From the cell containing the given text, extract its center point as (X, Y) coordinate. 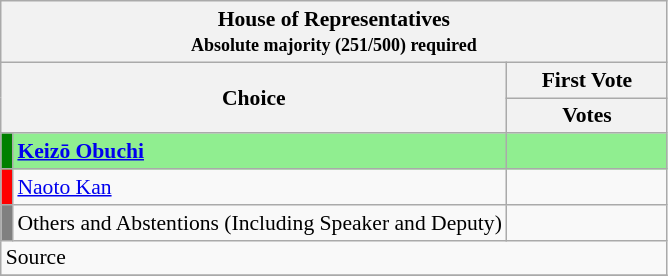
Votes (587, 116)
Naoto Kan (260, 187)
Source (334, 258)
House of Representatives Absolute majority (251/500) required (334, 32)
Others and Abstentions (Including Speaker and Deputy) (260, 223)
Choice (254, 98)
Keizō Obuchi (260, 152)
First Vote (587, 80)
